Output the (X, Y) coordinate of the center of the cell containing the given text.  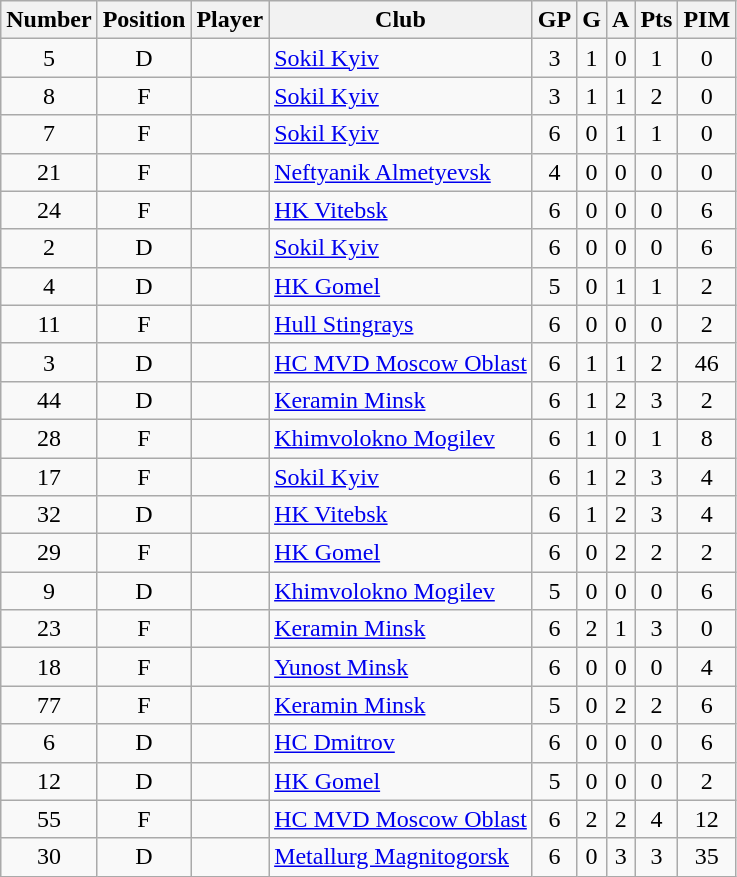
24 (49, 210)
18 (49, 667)
Neftyanik Almetyevsk (401, 172)
21 (49, 172)
17 (49, 477)
30 (49, 857)
32 (49, 515)
Player (230, 20)
A (620, 20)
PIM (707, 20)
55 (49, 819)
44 (49, 400)
Club (401, 20)
Number (49, 20)
29 (49, 553)
Yunost Minsk (401, 667)
11 (49, 324)
77 (49, 705)
G (592, 20)
46 (707, 362)
Position (144, 20)
GP (554, 20)
35 (707, 857)
28 (49, 438)
Hull Stingrays (401, 324)
Pts (656, 20)
Metallurg Magnitogorsk (401, 857)
HC Dmitrov (401, 743)
9 (49, 591)
23 (49, 629)
7 (49, 134)
